Scan for the cell matching the given text and deliver its [x, y] coordinate at center. 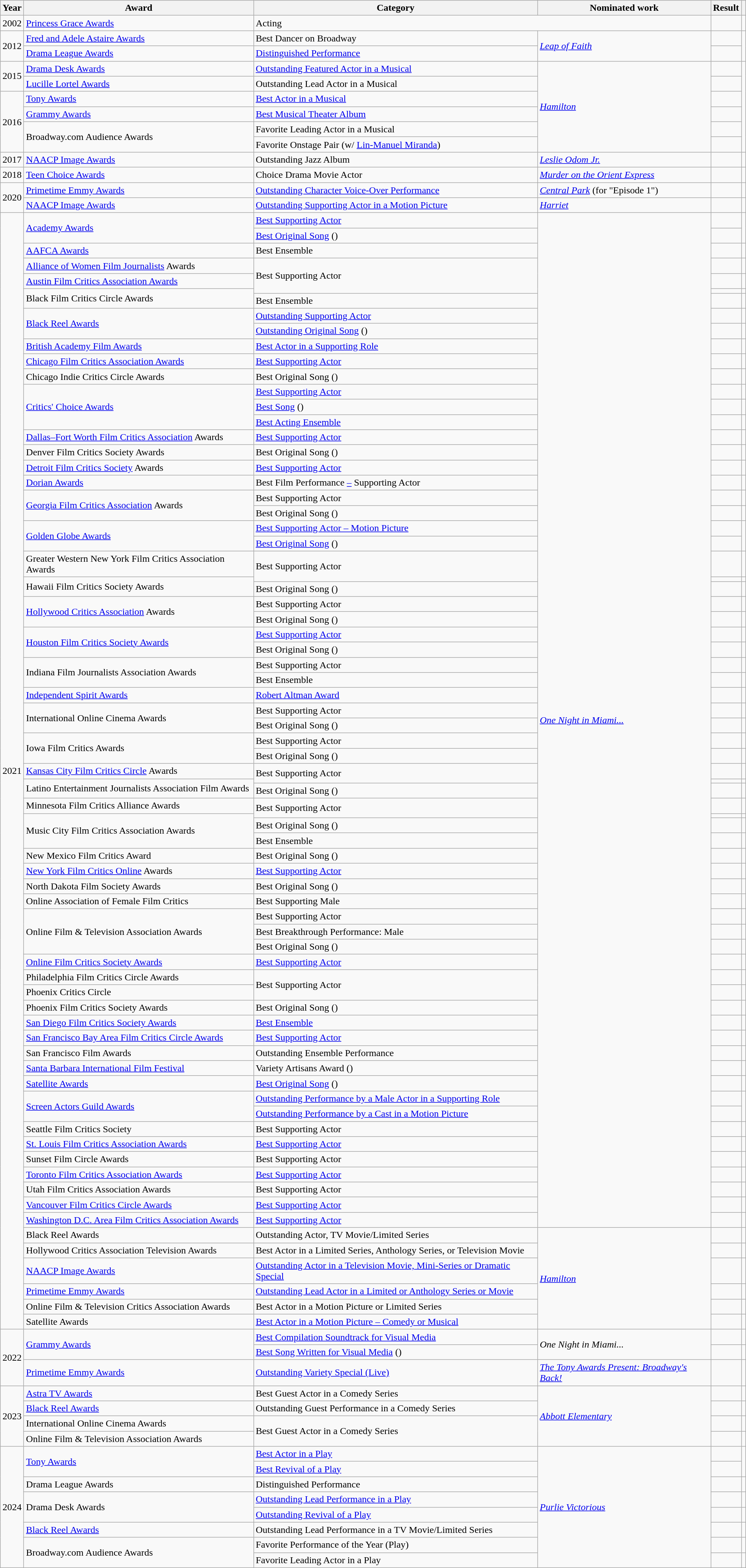
Critics' Choice Awards [139, 407]
Best Breakthrough Performance: Male [395, 932]
Phoenix Critics Circle [139, 992]
Minnesota Film Critics Alliance Awards [139, 806]
Central Park (for "Episode 1") [624, 190]
Leap of Faith [624, 46]
St. Louis Film Critics Association Awards [139, 1144]
Award [139, 8]
Best Actor in a Motion Picture or Limited Series [395, 1306]
Indiana Film Journalists Association Awards [139, 672]
Denver Film Critics Society Awards [139, 452]
Murder on the Orient Express [624, 175]
Outstanding Jazz Album [395, 159]
Washington D.C. Area Film Critics Association Awards [139, 1220]
Best Actor in a Play [395, 1454]
Latino Entertainment Journalists Association Film Awards [139, 789]
Result [726, 8]
Outstanding Original Song () [395, 331]
Hawaii Film Critics Society Awards [139, 587]
Online Film Critics Society Awards [139, 962]
Online Association of Female Film Critics [139, 901]
Best Supporting Male [395, 901]
Fred and Adele Astaire Awards [139, 38]
Kansas City Film Critics Circle Awards [139, 771]
Hollywood Critics Association Awards [139, 612]
Outstanding Character Voice-Over Performance [395, 190]
Music City Film Critics Association Awards [139, 831]
Outstanding Lead Performance in a Play [395, 1499]
Detroit Film Critics Society Awards [139, 468]
Iowa Film Critics Awards [139, 748]
2015 [12, 76]
Category [395, 8]
Screen Actors Guild Awards [139, 1106]
2020 [12, 198]
Houston Film Critics Society Awards [139, 642]
Outstanding Lead Performance in a TV Movie/Limited Series [395, 1530]
AAFCA Awards [139, 251]
Best Actor in a Supporting Role [395, 346]
Independent Spirit Awards [139, 695]
Best Song Written for Visual Media () [395, 1352]
Outstanding Featured Actor in a Musical [395, 69]
Georgia Film Critics Association Awards [139, 506]
San Francisco Bay Area Film Critics Circle Awards [139, 1038]
Harriet [624, 205]
Philadelphia Film Critics Circle Awards [139, 977]
Outstanding Performance by a Cast in a Motion Picture [395, 1114]
Vancouver Film Critics Circle Awards [139, 1205]
Outstanding Supporting Actor in a Motion Picture [395, 205]
2017 [12, 159]
Best Compilation Soundtrack for Visual Media [395, 1337]
Outstanding Actor in a Television Movie, Mini-Series or Dramatic Special [395, 1271]
Best Actor in a Limited Series, Anthology Series, or Television Movie [395, 1250]
Best Song () [395, 407]
San Francisco Film Awards [139, 1053]
Choice Drama Movie Actor [395, 175]
Favorite Onstage Pair (w/ Lin-Manuel Miranda) [395, 144]
Best Musical Theater Album [395, 114]
Outstanding Guest Performance in a Comedy Series [395, 1409]
2021 [12, 771]
Teen Choice Awards [139, 175]
2022 [12, 1357]
Astra TV Awards [139, 1393]
Year [12, 8]
Purlie Victorious [624, 1507]
Outstanding Lead Actor in a Musical [395, 84]
Lucille Lortel Awards [139, 84]
Abbott Elementary [624, 1416]
Princess Grace Awards [139, 23]
Chicago Film Critics Association Awards [139, 361]
Austin Film Critics Association Awards [139, 281]
Nominated work [624, 8]
Dallas–Fort Worth Film Critics Association Awards [139, 437]
Outstanding Supporting Actor [395, 316]
Best Actor in a Musical [395, 99]
British Academy Film Awards [139, 346]
2016 [12, 122]
Seattle Film Critics Society [139, 1129]
The Tony Awards Present: Broadway's Back! [624, 1372]
Sunset Film Circle Awards [139, 1159]
Best Film Performance – Supporting Actor [395, 483]
Santa Barbara International Film Festival [139, 1068]
New Mexico Film Critics Award [139, 856]
San Diego Film Critics Society Awards [139, 1023]
2024 [12, 1507]
Outstanding Ensemble Performance [395, 1053]
Outstanding Performance by a Male Actor in a Supporting Role [395, 1098]
Utah Film Critics Association Awards [139, 1190]
Best Supporting Actor – Motion Picture [395, 528]
Variety Artisans Award () [395, 1068]
Outstanding Actor, TV Movie/Limited Series [395, 1235]
Leslie Odom Jr. [624, 159]
New York Film Critics Online Awards [139, 871]
Outstanding Revival of a Play [395, 1515]
Toronto Film Critics Association Awards [139, 1175]
Outstanding Variety Special (Live) [395, 1372]
Favorite Leading Actor in a Musical [395, 129]
Best Actor in a Motion Picture – Comedy or Musical [395, 1322]
Black Film Critics Circle Awards [139, 298]
2002 [12, 23]
Chicago Indie Critics Circle Awards [139, 376]
Golden Globe Awards [139, 536]
2023 [12, 1416]
Phoenix Film Critics Society Awards [139, 1007]
Hollywood Critics Association Television Awards [139, 1250]
Alliance of Women Film Journalists Awards [139, 266]
Academy Awards [139, 228]
Best Revival of a Play [395, 1469]
2018 [12, 175]
Online Film & Television Critics Association Awards [139, 1306]
Greater Western New York Film Critics Association Awards [139, 564]
Acting [482, 23]
Best Dancer on Broadway [395, 38]
Favorite Leading Actor in a Play [395, 1560]
Best Acting Ensemble [395, 422]
Favorite Performance of the Year (Play) [395, 1545]
2012 [12, 46]
Dorian Awards [139, 483]
Robert Altman Award [395, 695]
Outstanding Lead Actor in a Limited or Anthology Series or Movie [395, 1291]
North Dakota Film Society Awards [139, 886]
